Identify which cell holds the provided text, then report its [x, y] central coordinate. 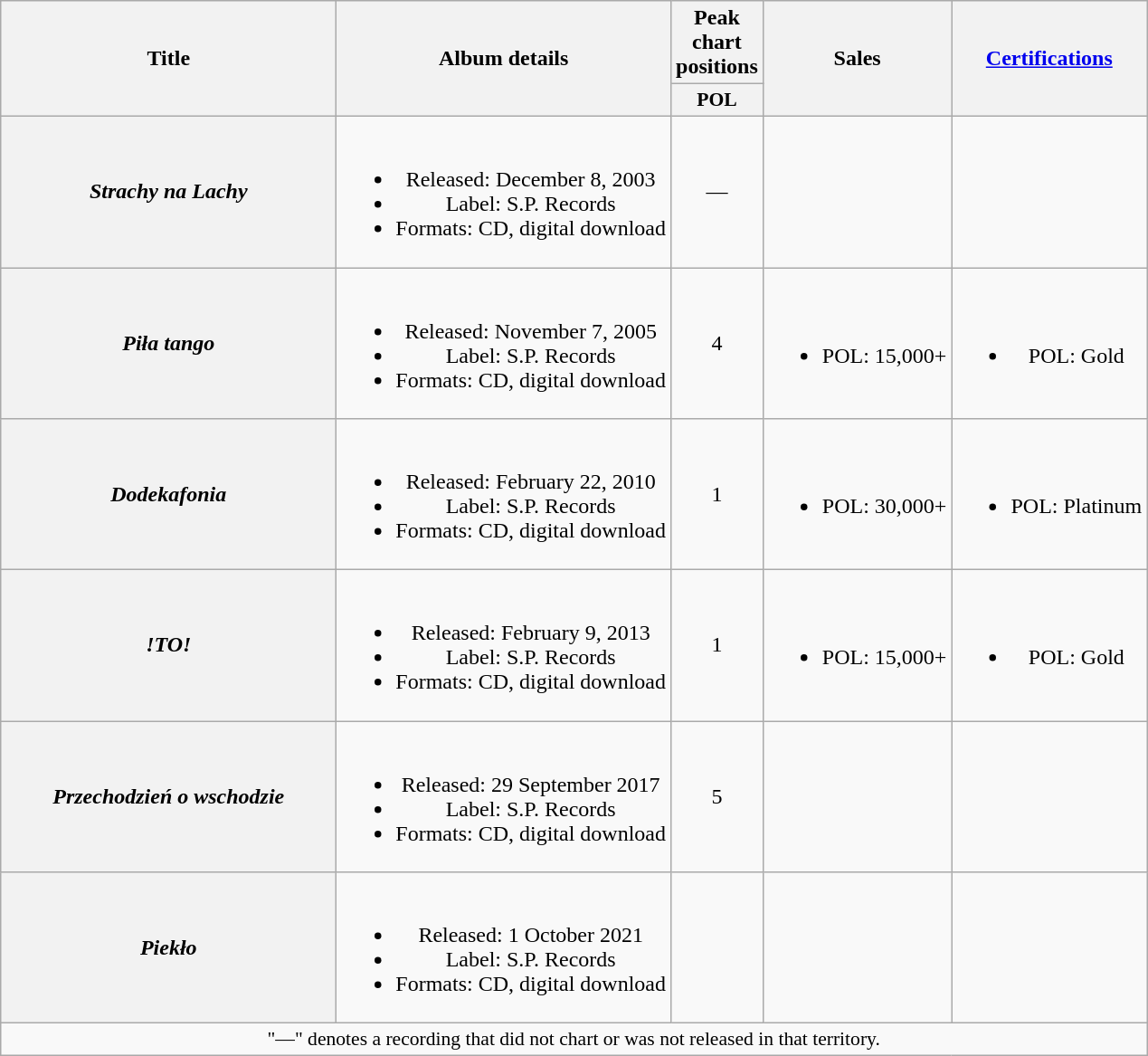
Title [168, 59]
Piekło [168, 948]
4 [717, 344]
Released: December 8, 2003Label: S.P. RecordsFormats: CD, digital download [504, 192]
Released: 1 October 2021Label: S.P. RecordsFormats: CD, digital download [504, 948]
Przechodzień o wschodzie [168, 796]
Released: February 22, 2010Label: S.P. RecordsFormats: CD, digital download [504, 494]
Released: 29 September 2017Label: S.P. RecordsFormats: CD, digital download [504, 796]
"—" denotes a recording that did not chart or was not released in that territory. [574, 1040]
Strachy na Lachy [168, 192]
Released: November 7, 2005Label: S.P. RecordsFormats: CD, digital download [504, 344]
POL: Platinum [1049, 494]
Peak chart positions [717, 43]
Album details [504, 59]
POL [717, 100]
Piła tango [168, 344]
Sales [858, 59]
POL: 30,000+ [858, 494]
— [717, 192]
5 [717, 796]
Released: February 9, 2013Label: S.P. RecordsFormats: CD, digital download [504, 646]
Dodekafonia [168, 494]
Certifications [1049, 59]
!TO! [168, 646]
